For the text-containing cell, return its midpoint in (x, y) coordinate format. 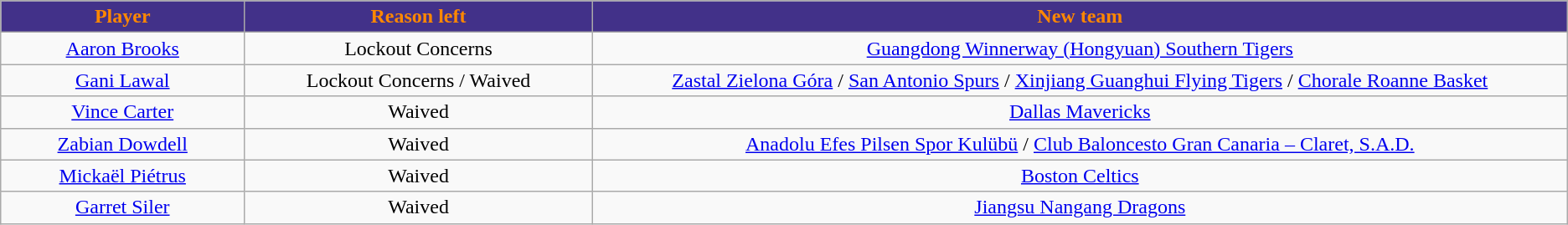
Player (122, 17)
New team (1080, 17)
Zastal Zielona Góra / San Antonio Spurs / Xinjiang Guanghui Flying Tigers / Chorale Roanne Basket (1080, 80)
Dallas Mavericks (1080, 112)
Reason left (419, 17)
Jiangsu Nangang Dragons (1080, 207)
Zabian Dowdell (122, 144)
Lockout Concerns / Waived (419, 80)
Garret Siler (122, 207)
Lockout Concerns (419, 49)
Guangdong Winnerway (Hongyuan) Southern Tigers (1080, 49)
Aaron Brooks (122, 49)
Gani Lawal (122, 80)
Boston Celtics (1080, 176)
Mickaël Piétrus (122, 176)
Vince Carter (122, 112)
Anadolu Efes Pilsen Spor Kulübü / Club Baloncesto Gran Canaria – Claret, S.A.D. (1080, 144)
